Find where the given text appears and provide that cell's center as (x, y) coordinate. 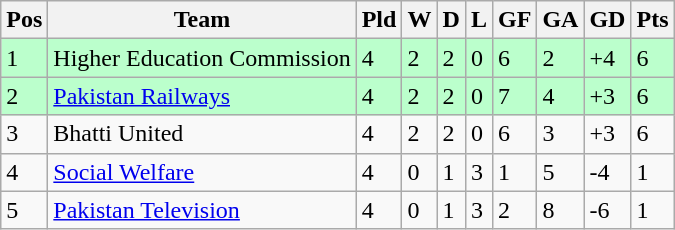
Pts (652, 20)
7 (514, 96)
+4 (608, 58)
Pos (24, 20)
GA (560, 20)
D (451, 20)
GF (514, 20)
Higher Education Commission (202, 58)
Bhatti United (202, 134)
W (420, 20)
L (478, 20)
Pakistan Television (202, 210)
-4 (608, 172)
Pld (379, 20)
GD (608, 20)
-6 (608, 210)
Social Welfare (202, 172)
Pakistan Railways (202, 96)
8 (560, 210)
Team (202, 20)
